Find where the given text appears and provide that cell's center as [X, Y] coordinate. 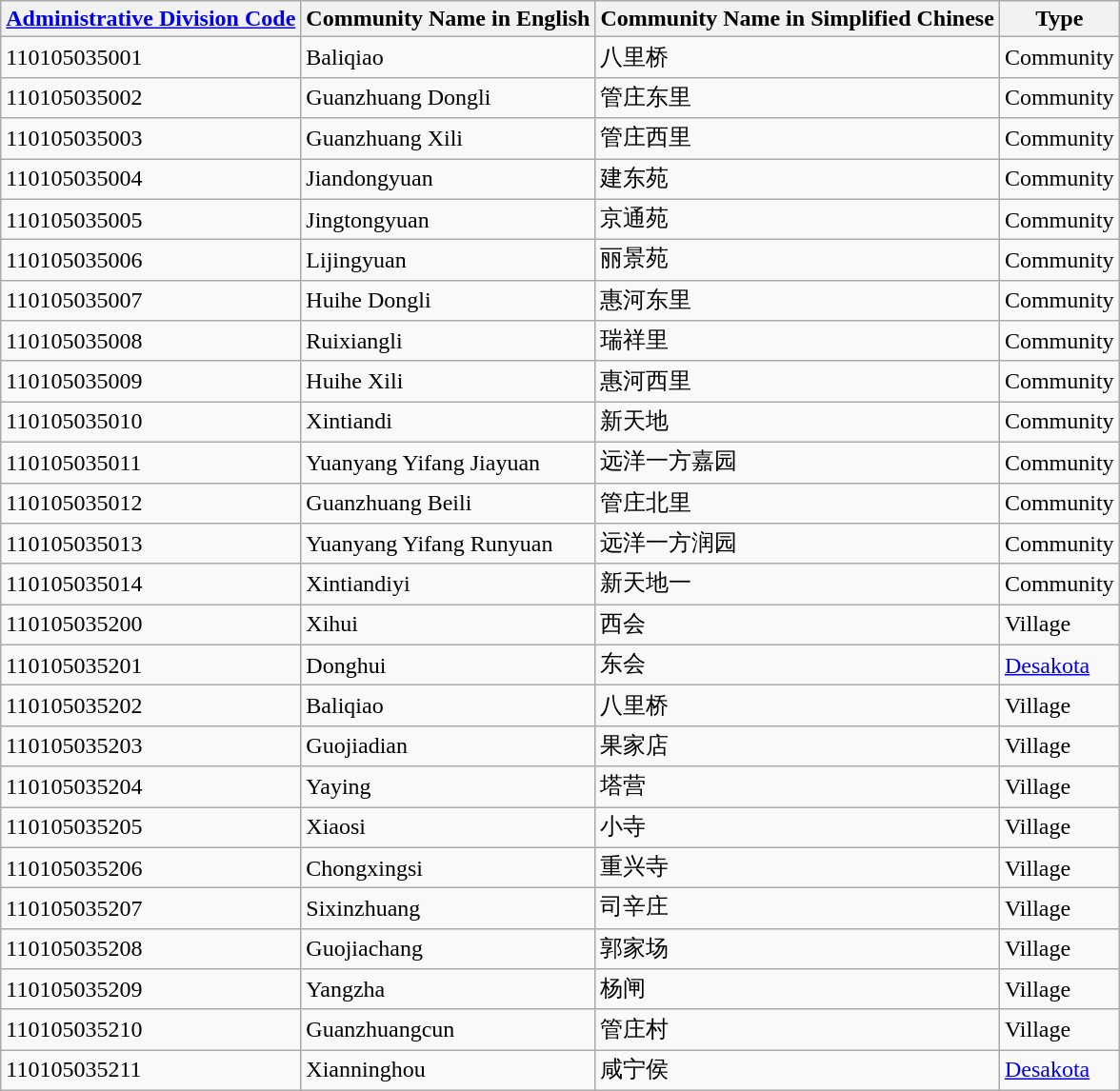
Community Name in English [448, 19]
京通苑 [797, 219]
110105035210 [150, 1030]
司辛庄 [797, 908]
果家店 [797, 746]
Xihui [448, 625]
东会 [797, 665]
Ruixiangli [448, 341]
110105035011 [150, 463]
Jingtongyuan [448, 219]
Xiaosi [448, 828]
110105035008 [150, 341]
瑞祥里 [797, 341]
远洋一方嘉园 [797, 463]
远洋一方润园 [797, 545]
杨闸 [797, 990]
Xintiandi [448, 423]
110105035013 [150, 545]
110105035012 [150, 503]
Guanzhuang Beili [448, 503]
110105035205 [150, 828]
管庄东里 [797, 97]
110105035005 [150, 219]
Guanzhuangcun [448, 1030]
Chongxingsi [448, 868]
西会 [797, 625]
Huihe Dongli [448, 301]
Community Name in Simplified Chinese [797, 19]
110105035201 [150, 665]
Guanzhuang Xili [448, 139]
Yaying [448, 786]
110105035014 [150, 585]
重兴寺 [797, 868]
110105035010 [150, 423]
Xianninghou [448, 1070]
管庄北里 [797, 503]
Guanzhuang Dongli [448, 97]
Xintiandiyi [448, 585]
小寺 [797, 828]
丽景苑 [797, 261]
Sixinzhuang [448, 908]
惠河东里 [797, 301]
110105035001 [150, 57]
塔营 [797, 786]
Jiandongyuan [448, 179]
惠河西里 [797, 381]
Lijingyuan [448, 261]
110105035203 [150, 746]
建东苑 [797, 179]
Guojiadian [448, 746]
110105035206 [150, 868]
110105035004 [150, 179]
Donghui [448, 665]
110105035007 [150, 301]
Type [1059, 19]
Administrative Division Code [150, 19]
110105035209 [150, 990]
110105035207 [150, 908]
Guojiachang [448, 948]
110105035200 [150, 625]
110105035208 [150, 948]
管庄村 [797, 1030]
110105035006 [150, 261]
Huihe Xili [448, 381]
Yangzha [448, 990]
110105035003 [150, 139]
Yuanyang Yifang Runyuan [448, 545]
110105035202 [150, 706]
新天地 [797, 423]
管庄西里 [797, 139]
Yuanyang Yifang Jiayuan [448, 463]
新天地一 [797, 585]
110105035002 [150, 97]
郭家场 [797, 948]
110105035211 [150, 1070]
110105035204 [150, 786]
110105035009 [150, 381]
咸宁侯 [797, 1070]
